Detect which cell encompasses the target text, then output its [x, y] center coordinate. 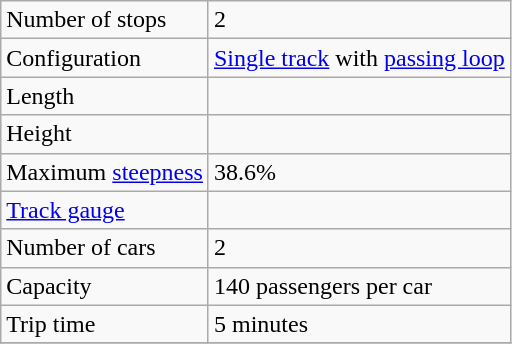
140 passengers per car [359, 286]
Trip time [105, 324]
Height [105, 134]
Length [105, 96]
Maximum steepness [105, 172]
Track gauge [105, 210]
Single track with passing loop [359, 58]
Configuration [105, 58]
5 minutes [359, 324]
Number of stops [105, 20]
38.6% [359, 172]
Number of cars [105, 248]
Capacity [105, 286]
